Output the [x, y] coordinate of the center of the cell containing the given text.  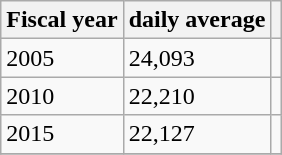
24,093 [197, 58]
2015 [62, 134]
daily average [197, 20]
22,127 [197, 134]
2010 [62, 96]
22,210 [197, 96]
Fiscal year [62, 20]
2005 [62, 58]
